Identify which cell holds the provided text, then report its [x, y] central coordinate. 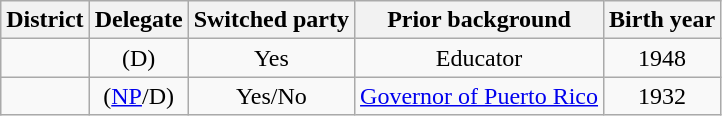
District [45, 20]
1948 [662, 58]
Prior background [480, 20]
Delegate [138, 20]
1932 [662, 96]
Switched party [271, 20]
Governor of Puerto Rico [480, 96]
Yes/No [271, 96]
Yes [271, 58]
Birth year [662, 20]
Educator [480, 58]
(D) [138, 58]
(NP/D) [138, 96]
